Provide the [X, Y] coordinate of the cell's center where the given text is located.  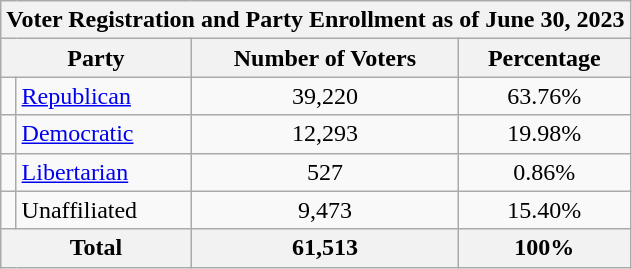
Total [96, 248]
9,473 [324, 210]
Party [96, 58]
39,220 [324, 96]
Democratic [104, 134]
Voter Registration and Party Enrollment as of June 30, 2023 [316, 20]
100% [544, 248]
12,293 [324, 134]
19.98% [544, 134]
63.76% [544, 96]
Republican [104, 96]
15.40% [544, 210]
Number of Voters [324, 58]
Unaffiliated [104, 210]
Libertarian [104, 172]
527 [324, 172]
0.86% [544, 172]
61,513 [324, 248]
Percentage [544, 58]
